Determine the [X, Y] coordinate at the center of the cell enclosing the given text.  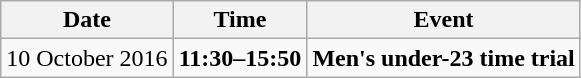
10 October 2016 [87, 58]
Time [240, 20]
Event [444, 20]
11:30–15:50 [240, 58]
Date [87, 20]
Men's under-23 time trial [444, 58]
